Locate the cell with the specified text and output its [x, y] center coordinate. 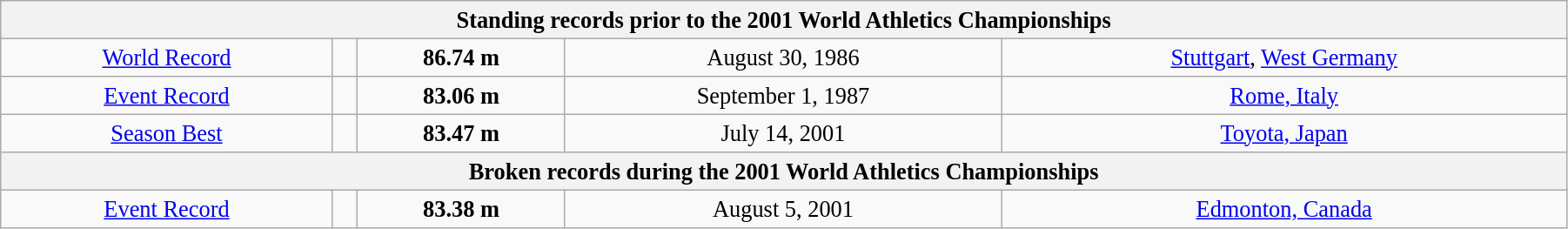
Standing records prior to the 2001 World Athletics Championships [784, 19]
83.38 m [461, 209]
Toyota, Japan [1284, 133]
Season Best [167, 133]
August 30, 1986 [783, 57]
August 5, 2001 [783, 209]
Edmonton, Canada [1284, 209]
83.06 m [461, 95]
July 14, 2001 [783, 133]
Broken records during the 2001 World Athletics Championships [784, 172]
Stuttgart, West Germany [1284, 57]
World Record [167, 57]
September 1, 1987 [783, 95]
83.47 m [461, 133]
86.74 m [461, 57]
Rome, Italy [1284, 95]
